Return the [x, y] coordinate for the center point of the cell that contains the specified text.  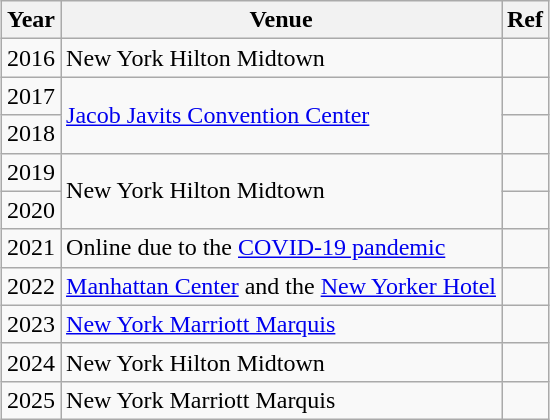
2019 [30, 172]
2025 [30, 400]
2023 [30, 324]
2024 [30, 362]
Manhattan Center and the New Yorker Hotel [282, 286]
Online due to the COVID-19 pandemic [282, 248]
2018 [30, 134]
2022 [30, 286]
2017 [30, 96]
Year [30, 20]
Ref [526, 20]
2020 [30, 210]
2021 [30, 248]
Jacob Javits Convention Center [282, 115]
Venue [282, 20]
2016 [30, 58]
